Identify which cell holds the provided text, then report its [x, y] central coordinate. 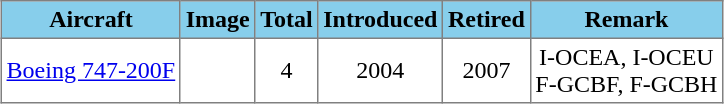
Total [286, 20]
2004 [380, 70]
I-OCEA, I-OCEUF-GCBF, F-GCBH [626, 70]
Boeing 747-200F [90, 70]
Introduced [380, 20]
Image [217, 20]
Retired [486, 20]
4 [286, 70]
2007 [486, 70]
Aircraft [90, 20]
Remark [626, 20]
